Search for the cell housing the specified text and yield its [X, Y] center coordinate. 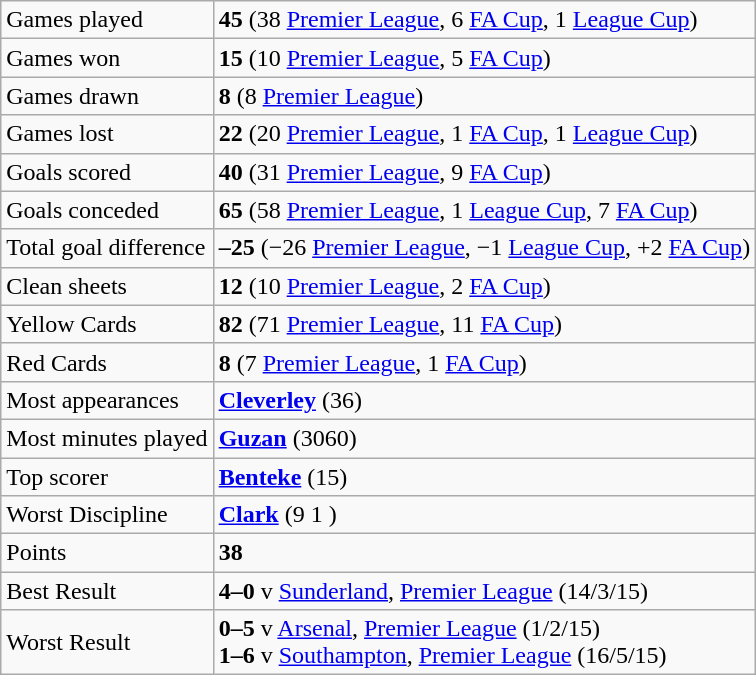
Worst Result [107, 642]
Total goal difference [107, 248]
Yellow Cards [107, 324]
–25 (−26 Premier League, −1 League Cup, +2 FA Cup) [484, 248]
Most minutes played [107, 438]
Clean sheets [107, 286]
45 (38 Premier League, 6 FA Cup, 1 League Cup) [484, 20]
Most appearances [107, 400]
Best Result [107, 591]
4–0 v Sunderland, Premier League (14/3/15) [484, 591]
Goals scored [107, 172]
Games played [107, 20]
Games lost [107, 134]
22 (20 Premier League, 1 FA Cup, 1 League Cup) [484, 134]
15 (10 Premier League, 5 FA Cup) [484, 58]
38 [484, 553]
40 (31 Premier League, 9 FA Cup) [484, 172]
Points [107, 553]
8 (8 Premier League) [484, 96]
Cleverley (36) [484, 400]
8 (7 Premier League, 1 FA Cup) [484, 362]
Guzan (3060) [484, 438]
65 (58 Premier League, 1 League Cup, 7 FA Cup) [484, 210]
Goals conceded [107, 210]
Benteke (15) [484, 477]
Red Cards [107, 362]
0–5 v Arsenal, Premier League (1/2/15)1–6 v Southampton, Premier League (16/5/15) [484, 642]
82 (71 Premier League, 11 FA Cup) [484, 324]
Clark (9 1 ) [484, 515]
Games drawn [107, 96]
Games won [107, 58]
12 (10 Premier League, 2 FA Cup) [484, 286]
Worst Discipline [107, 515]
Top scorer [107, 477]
